For the text-containing cell, return its midpoint in [X, Y] coordinate format. 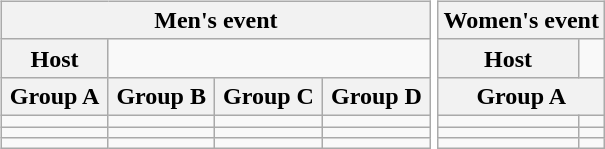
Men's event [216, 20]
Women's event [521, 20]
Group D [376, 96]
Group C [268, 96]
Group B [162, 96]
